Scan for the cell matching the given text and deliver its (x, y) coordinate at center. 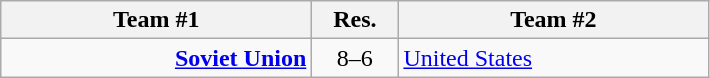
Team #2 (554, 20)
United States (554, 58)
8–6 (355, 58)
Res. (355, 20)
Team #1 (156, 20)
Soviet Union (156, 58)
